Return the (x, y) coordinate for the center point of the cell that contains the specified text.  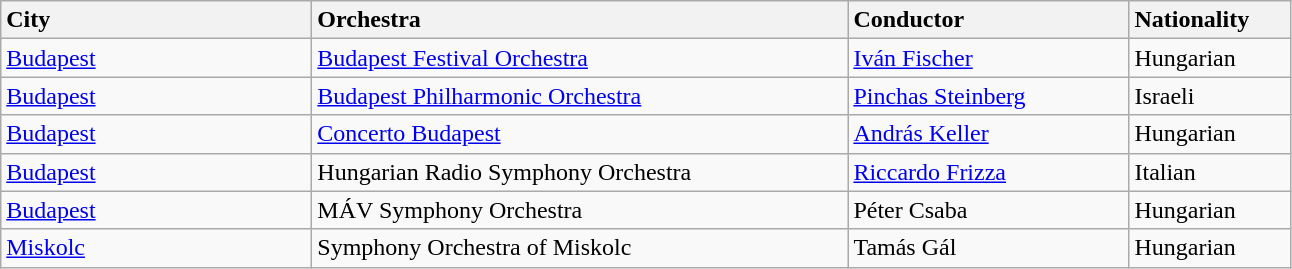
Tamás Gál (988, 248)
András Keller (988, 134)
Pinchas Steinberg (988, 96)
Hungarian Radio Symphony Orchestra (580, 172)
Nationality (1210, 20)
Orchestra (580, 20)
Symphony Orchestra of Miskolc (580, 248)
Conductor (988, 20)
Miskolc (156, 248)
Budapest Festival Orchestra (580, 58)
Budapest Philharmonic Orchestra (580, 96)
Péter Csaba (988, 210)
Riccardo Frizza (988, 172)
City (156, 20)
Israeli (1210, 96)
Italian (1210, 172)
Iván Fischer (988, 58)
Concerto Budapest (580, 134)
MÁV Symphony Orchestra (580, 210)
